Search for the cell housing the specified text and yield its [x, y] center coordinate. 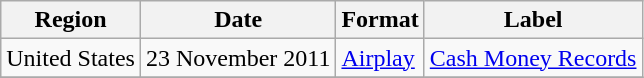
United States [71, 58]
Cash Money Records [533, 58]
Airplay [380, 58]
Label [533, 20]
23 November 2011 [238, 58]
Date [238, 20]
Format [380, 20]
Region [71, 20]
